Locate the cell with the specified text and output its [x, y] center coordinate. 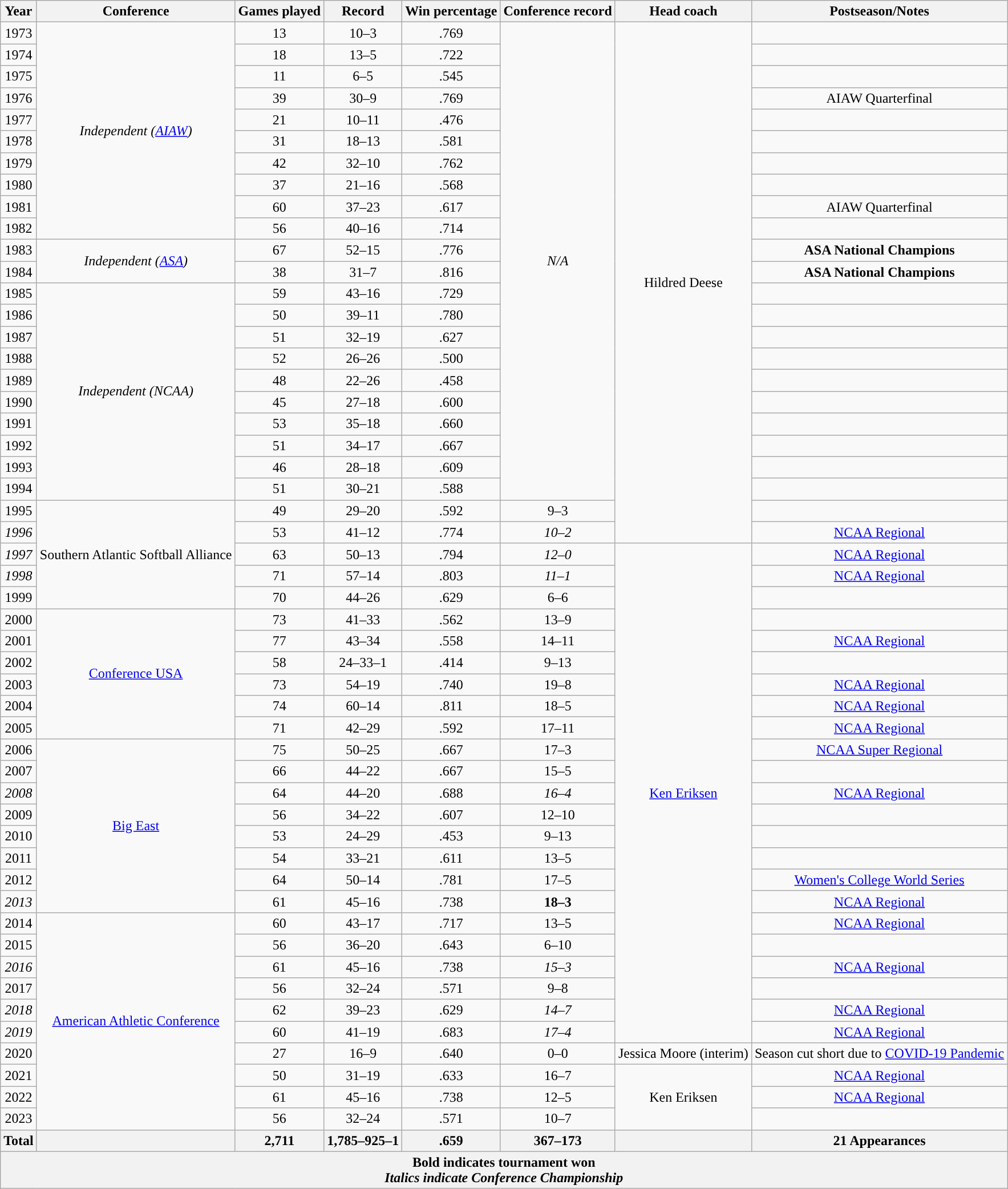
1993 [19, 467]
.781 [451, 880]
1983 [19, 250]
31–19 [363, 1075]
Hildred Deese [683, 283]
1976 [19, 98]
1977 [19, 120]
10–3 [363, 33]
21–16 [363, 185]
2015 [19, 945]
.729 [451, 294]
.545 [451, 76]
12–5 [558, 1097]
28–18 [363, 467]
2018 [19, 1010]
43–17 [363, 923]
54–19 [363, 685]
9–3 [558, 511]
Win percentage [451, 11]
1,785–925–1 [363, 1141]
31 [280, 141]
18–13 [363, 141]
12–0 [558, 554]
Year [19, 11]
26–26 [363, 359]
.568 [451, 185]
12–10 [558, 815]
19–8 [558, 685]
74 [280, 706]
30–9 [363, 98]
1973 [19, 33]
27–18 [363, 402]
57–14 [363, 576]
.611 [451, 858]
34–22 [363, 815]
.581 [451, 141]
Postseason/Notes [879, 11]
.816 [451, 272]
.643 [451, 945]
.740 [451, 685]
.722 [451, 55]
1980 [19, 185]
18 [280, 55]
.607 [451, 815]
1991 [19, 424]
30–21 [363, 489]
1988 [19, 359]
38 [280, 272]
1986 [19, 316]
77 [280, 641]
.762 [451, 163]
.609 [451, 467]
27 [280, 1054]
367–173 [558, 1141]
2001 [19, 641]
24–33–1 [363, 663]
32–19 [363, 337]
2014 [19, 923]
10–2 [558, 532]
17–11 [558, 728]
2000 [19, 619]
49 [280, 511]
.714 [451, 228]
35–18 [363, 424]
2023 [19, 1119]
1978 [19, 141]
1982 [19, 228]
15–5 [558, 771]
Conference [136, 11]
14–7 [558, 1010]
Independent (NCAA) [136, 391]
2010 [19, 836]
50–25 [363, 750]
9–8 [558, 989]
10–11 [363, 120]
40–16 [363, 228]
.640 [451, 1054]
.774 [451, 532]
43–16 [363, 294]
.688 [451, 793]
Southern Atlantic Softball Alliance [136, 554]
44–26 [363, 597]
1979 [19, 163]
Big East [136, 826]
17–4 [558, 1032]
.660 [451, 424]
.476 [451, 120]
41–33 [363, 619]
21 [280, 120]
39–11 [363, 316]
6–10 [558, 945]
75 [280, 750]
36–20 [363, 945]
18–3 [558, 901]
41–19 [363, 1032]
2011 [19, 858]
15–3 [558, 967]
1985 [19, 294]
2021 [19, 1075]
.633 [451, 1075]
18–5 [558, 706]
1995 [19, 511]
Women's College World Series [879, 880]
Bold indicates tournament wonItalics indicate Conference Championship [504, 1170]
2016 [19, 967]
17–5 [558, 880]
2019 [19, 1032]
13 [280, 33]
.776 [451, 250]
13–9 [558, 619]
1992 [19, 446]
62 [280, 1010]
1987 [19, 337]
33–21 [363, 858]
44–22 [363, 771]
41–12 [363, 532]
2008 [19, 793]
42 [280, 163]
N/A [558, 261]
2003 [19, 685]
42–29 [363, 728]
1994 [19, 489]
2020 [19, 1054]
2009 [19, 815]
2007 [19, 771]
63 [280, 554]
52–15 [363, 250]
Record [363, 11]
1998 [19, 576]
2006 [19, 750]
16–9 [363, 1054]
70 [280, 597]
45 [280, 402]
Season cut short due to COVID-19 Pandemic [879, 1054]
2,711 [280, 1141]
1984 [19, 272]
60–14 [363, 706]
.600 [451, 402]
.780 [451, 316]
1989 [19, 381]
50–14 [363, 880]
2022 [19, 1097]
37–23 [363, 207]
59 [280, 294]
58 [280, 663]
0–0 [558, 1054]
52 [280, 359]
.453 [451, 836]
39–23 [363, 1010]
.500 [451, 359]
Conference record [558, 11]
2005 [19, 728]
Independent (AIAW) [136, 131]
44–20 [363, 793]
32–10 [363, 163]
NCAA Super Regional [879, 750]
.659 [451, 1141]
46 [280, 467]
.717 [451, 923]
2017 [19, 989]
1974 [19, 55]
16–7 [558, 1075]
17–3 [558, 750]
66 [280, 771]
6–6 [558, 597]
54 [280, 858]
.414 [451, 663]
Conference USA [136, 673]
34–17 [363, 446]
43–34 [363, 641]
2004 [19, 706]
67 [280, 250]
2012 [19, 880]
.617 [451, 207]
6–5 [363, 76]
1996 [19, 532]
.627 [451, 337]
2002 [19, 663]
14–11 [558, 641]
1997 [19, 554]
.811 [451, 706]
Games played [280, 11]
24–29 [363, 836]
48 [280, 381]
Independent (ASA) [136, 261]
.562 [451, 619]
21 Appearances [879, 1141]
11 [280, 76]
37 [280, 185]
American Athletic Conference [136, 1021]
31–7 [363, 272]
.794 [451, 554]
22–26 [363, 381]
1981 [19, 207]
11–1 [558, 576]
16–4 [558, 793]
1999 [19, 597]
50–13 [363, 554]
2013 [19, 901]
39 [280, 98]
10–7 [558, 1119]
.683 [451, 1032]
.803 [451, 576]
.458 [451, 381]
Jessica Moore (interim) [683, 1054]
.588 [451, 489]
Total [19, 1141]
1975 [19, 76]
Head coach [683, 11]
.558 [451, 641]
1990 [19, 402]
29–20 [363, 511]
